Search for the cell housing the specified text and yield its [X, Y] center coordinate. 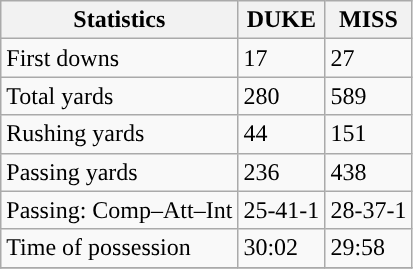
DUKE [282, 20]
29:58 [368, 248]
MISS [368, 20]
First downs [120, 58]
17 [282, 58]
Passing yards [120, 172]
Rushing yards [120, 134]
236 [282, 172]
Time of possession [120, 248]
280 [282, 96]
Total yards [120, 96]
27 [368, 58]
151 [368, 134]
Passing: Comp–Att–Int [120, 210]
28-37-1 [368, 210]
589 [368, 96]
438 [368, 172]
30:02 [282, 248]
25-41-1 [282, 210]
44 [282, 134]
Statistics [120, 20]
